For the text-containing cell, return its midpoint in (x, y) coordinate format. 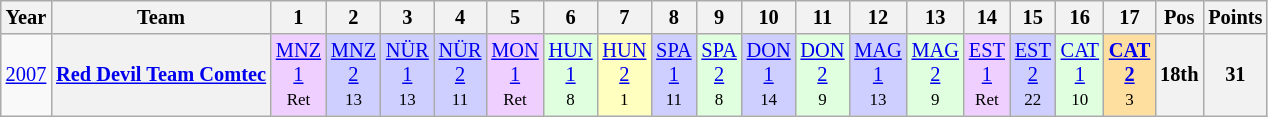
16 (1080, 17)
SPA28 (718, 75)
Pos (1179, 17)
Team (161, 17)
12 (878, 17)
CAT23 (1130, 75)
31 (1235, 75)
Red Devil Team Comtec (161, 75)
HUN18 (571, 75)
4 (460, 17)
6 (571, 17)
9 (718, 17)
2 (354, 17)
MAG29 (936, 75)
NÜR211 (460, 75)
15 (1033, 17)
2007 (26, 75)
NÜR113 (408, 75)
17 (1130, 17)
HUN21 (624, 75)
CAT110 (1080, 75)
SPA111 (674, 75)
Points (1235, 17)
7 (624, 17)
5 (514, 17)
11 (823, 17)
13 (936, 17)
EST1Ret (987, 75)
DON29 (823, 75)
MON1Ret (514, 75)
14 (987, 17)
Year (26, 17)
MNZ1Ret (298, 75)
1 (298, 17)
EST222 (1033, 75)
18th (1179, 75)
8 (674, 17)
MNZ213 (354, 75)
MAG113 (878, 75)
10 (769, 17)
DON114 (769, 75)
3 (408, 17)
